Determine the [X, Y] coordinate at the center of the cell enclosing the given text.  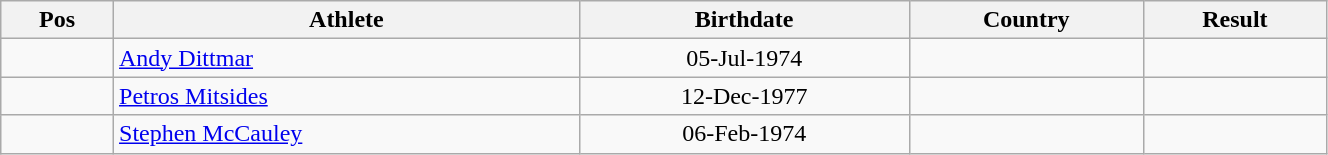
Birthdate [744, 20]
12-Dec-1977 [744, 96]
05-Jul-1974 [744, 58]
Andy Dittmar [347, 58]
Stephen McCauley [347, 134]
Country [1026, 20]
Athlete [347, 20]
Petros Mitsides [347, 96]
Pos [58, 20]
Result [1234, 20]
06-Feb-1974 [744, 134]
